Detect which cell encompasses the target text, then output its [X, Y] center coordinate. 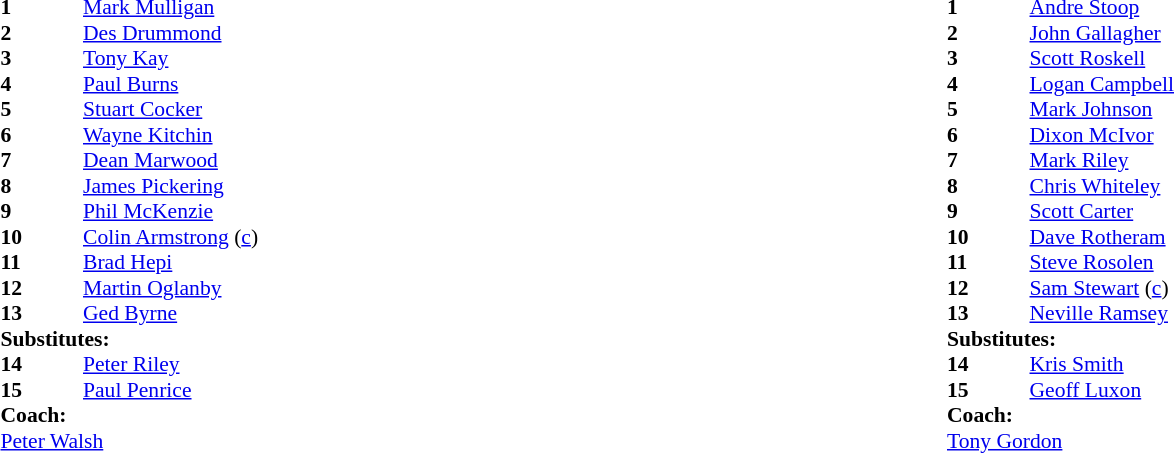
Dixon McIvor [1102, 135]
Mark Johnson [1102, 109]
Steve Rosolen [1102, 263]
James Pickering [170, 186]
Wayne Kitchin [170, 135]
Mark Riley [1102, 161]
Martin Oglanby [170, 288]
Dave Rotheram [1102, 237]
Tony Kay [170, 59]
Neville Ramsey [1102, 313]
Logan Campbell [1102, 84]
Brad Hepi [170, 263]
Sam Stewart (c) [1102, 288]
Ged Byrne [170, 313]
John Gallagher [1102, 33]
Peter Riley [170, 365]
Scott Roskell [1102, 59]
Colin Armstrong (c) [170, 237]
Kris Smith [1102, 365]
Des Drummond [170, 33]
Chris Whiteley [1102, 186]
Geoff Luxon [1102, 390]
Paul Burns [170, 84]
Paul Penrice [170, 390]
Stuart Cocker [170, 109]
Phil McKenzie [170, 211]
Scott Carter [1102, 211]
Dean Marwood [170, 161]
